Capture the cell that displays the provided text and extract its [x, y] central coordinate. 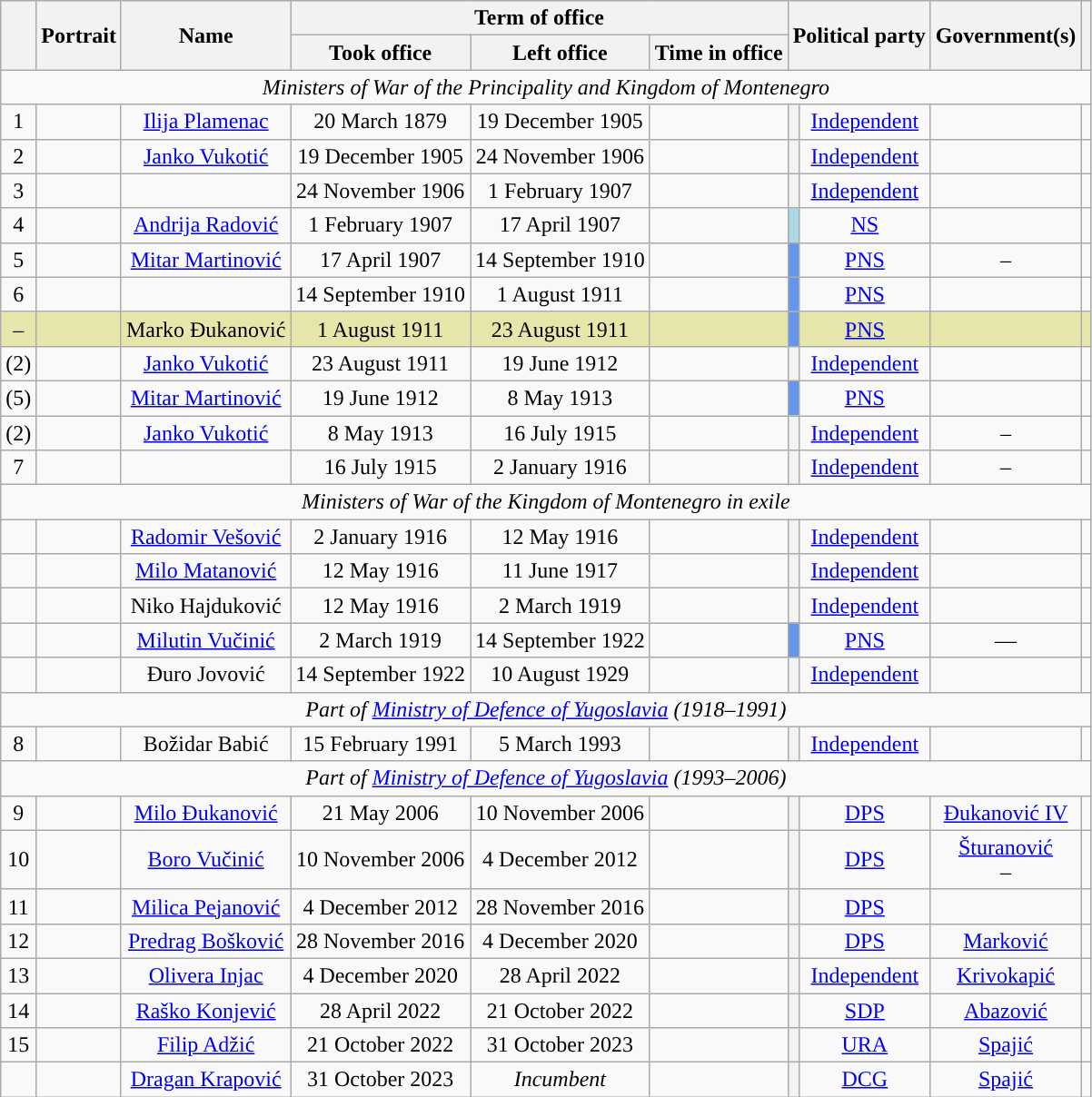
Time in office [719, 53]
NS [865, 225]
Part of Ministry of Defence of Yugoslavia (1993–2006) [546, 778]
7 [18, 468]
Đuro Jovović [205, 675]
11 June 1917 [561, 571]
10 [18, 859]
Božidar Babić [205, 744]
DCG [865, 1080]
2 [18, 156]
11 [18, 906]
Marković [1006, 941]
Krivokapić [1006, 975]
Political party [859, 35]
Niko Hajduković [205, 606]
Ministers of War of the Kingdom of Montenegro in exile [546, 502]
6 [18, 294]
Šturanović– [1006, 859]
Term of office [540, 18]
1 [18, 122]
Filip Adžić [205, 1045]
Ministers of War of the Principality and Kingdom of Montenegro [546, 87]
Andrija Radović [205, 225]
Took office [381, 53]
5 [18, 260]
Name [205, 35]
Dragan Krapović [205, 1080]
URA [865, 1045]
Milutin Vučinić [205, 640]
Part of Ministry of Defence of Yugoslavia (1918–1991) [546, 709]
Abazović [1006, 1011]
8 [18, 744]
15 February 1991 [381, 744]
SDP [865, 1011]
Đukanović IV [1006, 813]
20 March 1879 [381, 122]
10 August 1929 [561, 675]
Predrag Bošković [205, 941]
Marko Đukanović [205, 329]
Olivera Injac [205, 975]
–– [1006, 640]
12 [18, 941]
Ilija Plamenac [205, 122]
4 [18, 225]
Radomir Vešović [205, 537]
Milo Matanović [205, 571]
Portrait [79, 35]
Milo Đukanović [205, 813]
Incumbent [561, 1080]
Left office [561, 53]
Milica Pejanović [205, 906]
Boro Vučinić [205, 859]
14 [18, 1011]
13 [18, 975]
(5) [18, 398]
Raško Konjević [205, 1011]
Government(s) [1006, 35]
15 [18, 1045]
9 [18, 813]
21 May 2006 [381, 813]
5 March 1993 [561, 744]
3 [18, 191]
